From the cell containing the given text, extract its center point as [x, y] coordinate. 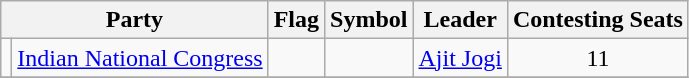
11 [598, 58]
Ajit Jogi [460, 58]
Indian National Congress [140, 58]
Party [134, 20]
Symbol [369, 20]
Contesting Seats [598, 20]
Leader [460, 20]
Flag [296, 20]
